Provide the (X, Y) coordinate of the cell's center where the given text is located.  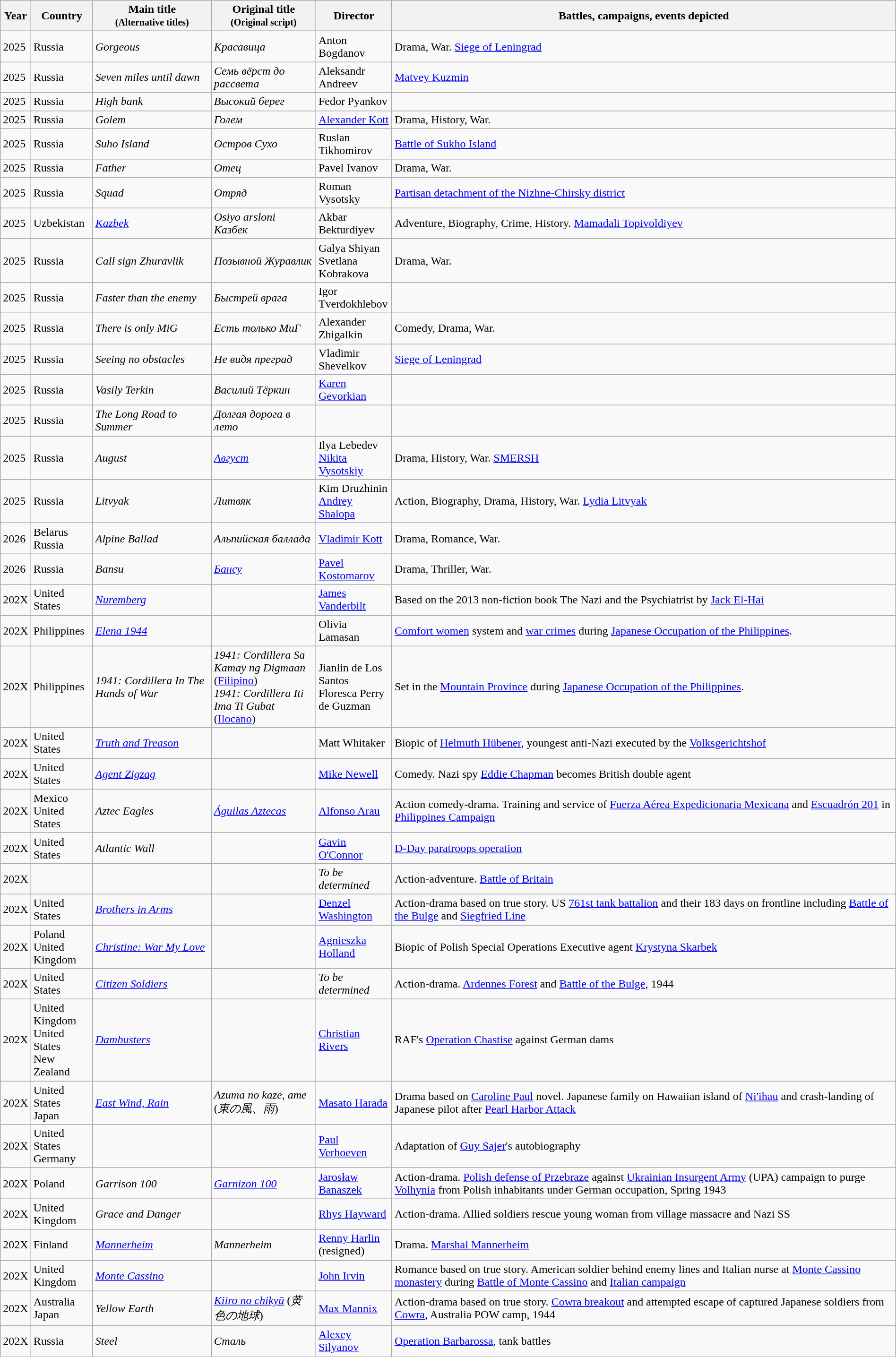
Biopic of Polish Special Operations Executive agent Krystyna Skarbek (644, 947)
John Irvin (353, 1276)
Comfort women system and war crimes during Japanese Occupation of the Philippines. (644, 630)
Denzel Washington (353, 909)
Сталь (264, 1341)
Suho Island (152, 144)
Mike Newell (353, 774)
Action-drama. Allied soldiers rescue young woman from village massacre and Nazi SS (644, 1214)
Call sign Zhuravlik (152, 260)
Finland (61, 1245)
Action-drama. Ardennes Forest and Battle of the Bulge, 1944 (644, 984)
Jianlin de Los Santos Floresca Perry de Guzman (353, 687)
Country (61, 16)
Литвяк (264, 501)
Action-drama based on true story. Cowra breakout and attempted escape of captured Japanese soldiers from Cowra, Australia POW camp, 1944 (644, 1308)
Vladimir Shevelkov (353, 359)
Uzbekistan (61, 223)
Agnieszka Holland (353, 947)
Vasily Terkin (152, 390)
Akbar Bekturdiyev (353, 223)
Karen Gevorkian (353, 390)
Nuremberg (152, 600)
Долгая дорога в лето (264, 421)
Alexey Silyanov (353, 1341)
Igor Tverdokhlebov (353, 298)
Águilas Aztecas (264, 811)
MexicoUnited States (61, 811)
Ruslan Tikhomirov (353, 144)
Drama, History, War. SMERSH (644, 458)
Action-drama based on true story. US 761st tank battalion and their 183 days on frontline including Battle of the Bulge and Siegfried Line (644, 909)
Comedy, Drama, War. (644, 328)
Alexander Kott (353, 120)
Roman Vysotsky (353, 193)
1941: Cordillera Sa Kamay ng Digmaan (Filipino) 1941: Cordillera Iti Ima Ti Gubat (Ilocano) (264, 687)
Альпийская баллада (264, 539)
Olivia Lamasan (353, 630)
Drama, History, War. (644, 120)
Renny Harlin (resigned) (353, 1245)
Pavel Kostomarov (353, 569)
Семь вёрст до рассвета (264, 77)
Faster than the enemy (152, 298)
Action, Biography, Drama, History, War. Lydia Litvyak (644, 501)
Vladimir Kott (353, 539)
Original title(Original script) (264, 16)
Battles, campaigns, events depicted (644, 16)
Max Mannix (353, 1308)
Poland (61, 1183)
Operation Barbarossa, tank battles (644, 1341)
Красавица (264, 46)
Август (264, 458)
Drama. Marshal Mannerheim (644, 1245)
Golem (152, 120)
AustraliaJapan (61, 1308)
Yellow Earth (152, 1308)
Отряд (264, 193)
Kazbek (152, 223)
Father (152, 168)
1941: Cordillera In The Hands of War (152, 687)
Seven miles until dawn (152, 77)
Director (353, 16)
Azuma no kaze, ame (東の風、雨) (264, 1103)
Battle of Sukho Island (644, 144)
Kim DruzhininAndrey Shalopa (353, 501)
Alpine Ballad (152, 539)
Голем (264, 120)
Есть только МиГ (264, 328)
D-Day paratroops operation (644, 848)
Gorgeous (152, 46)
Pavel Ivanov (353, 168)
Garnizon 100 (264, 1183)
High bank (152, 102)
United KingdomUnited StatesNew Zealand (61, 1040)
Litvyak (152, 501)
Set in the Mountain Province during Japanese Occupation of the Philippines. (644, 687)
Action-adventure. Battle of Britain (644, 879)
Christine: War My Love (152, 947)
Action comedy-drama. Training and service of Fuerza Aérea Expedicionaria Mexicana and Escuadrón 201 in Philippines Campaign (644, 811)
Остров Сухо (264, 144)
The Long Road to Summer (152, 421)
Elena 1944 (152, 630)
Galya ShiyanSvetlana Kobrakova (353, 260)
East Wind, Rain (152, 1103)
Позывной Журавлик (264, 260)
Seeing no obstacles (152, 359)
Бансу (264, 569)
Jarosław Banaszek (353, 1183)
Adventure, Biography, Crime, History. Mamadali Topivoldiyev (644, 223)
BelarusRussia (61, 539)
Monte Cassino (152, 1276)
Gavin O'Connor (353, 848)
Year (16, 16)
United StatesGermany (61, 1146)
Agent Zigzag (152, 774)
Truth and Treason (152, 743)
Steel (152, 1341)
August (152, 458)
PolandUnited Kingdom (61, 947)
Drama, Romance, War. (644, 539)
Christian Rivers (353, 1040)
Paul Verhoeven (353, 1146)
Rhys Hayward (353, 1214)
Высокий берег (264, 102)
Alexander Zhigalkin (353, 328)
Grace and Danger (152, 1214)
Adaptation of Guy Sajer's autobiography (644, 1146)
Siege of Leningrad (644, 359)
Based on the 2013 non-fiction book The Nazi and the Psychiatrist by Jack El-Hai (644, 600)
Main title(Alternative titles) (152, 16)
Drama based on Caroline Paul novel. Japanese family on Hawaiian island of Ni'ihau and crash-landing of Japanese pilot after Pearl Harbor Attack (644, 1103)
Matvey Kuzmin (644, 77)
Ilya LebedevNikita Vysotskiy (353, 458)
Быстрей врага (264, 298)
Brothers in Arms (152, 909)
Drama, Thriller, War. (644, 569)
Comedy. Nazi spy Eddie Chapman becomes British double agent (644, 774)
Василий Тёркин (264, 390)
There is only MiG (152, 328)
Anton Bogdanov (353, 46)
Biopic of Helmuth Hübener, youngest anti-Nazi executed by the Volksgerichtshof (644, 743)
Отец (264, 168)
Garrison 100 (152, 1183)
Bansu (152, 569)
Squad (152, 193)
Osiyo arsloniКазбек (264, 223)
Aztec Eagles (152, 811)
Matt Whitaker (353, 743)
Fedor Pyankov (353, 102)
Masato Harada (353, 1103)
Alfonso Arau (353, 811)
Aleksandr Andreev (353, 77)
Partisan detachment of the Nizhne-Chirsky district (644, 193)
Dambusters (152, 1040)
Drama, War. Siege of Leningrad (644, 46)
Atlantic Wall (152, 848)
Kiiro no chikyū (黄色の地球) (264, 1308)
James Vanderbilt (353, 600)
Citizen Soldiers (152, 984)
Не видя преград (264, 359)
RAF's Operation Chastise against German dams (644, 1040)
United StatesJapan (61, 1103)
